Return (x, y) of the center of cell containing provided text 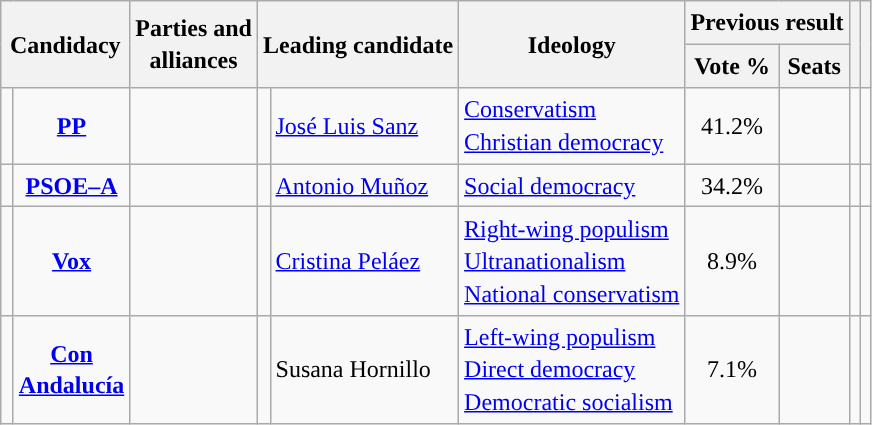
Vox (71, 261)
José Luis Sanz (364, 126)
Previous result (767, 22)
Susana Hornillo (364, 369)
Right-wing populismUltranationalismNational conservatism (572, 261)
Antonio Muñoz (364, 186)
Left-wing populismDirect democracyDemocratic socialism (572, 369)
Candidacy (66, 44)
8.9% (732, 261)
41.2% (732, 126)
34.2% (732, 186)
Social democracy (572, 186)
Ideology (572, 44)
7.1% (732, 369)
Seats (814, 66)
ConservatismChristian democracy (572, 126)
ConAndalucía (71, 369)
PSOE–A (71, 186)
Leading candidate (358, 44)
Vote % (732, 66)
Parties andalliances (194, 44)
PP (71, 126)
Cristina Peláez (364, 261)
